Scan for the cell matching the given text and deliver its (x, y) coordinate at center. 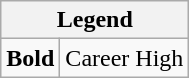
Legend (95, 20)
Career High (124, 58)
Bold (30, 58)
